Capture the cell that displays the provided text and extract its [X, Y] central coordinate. 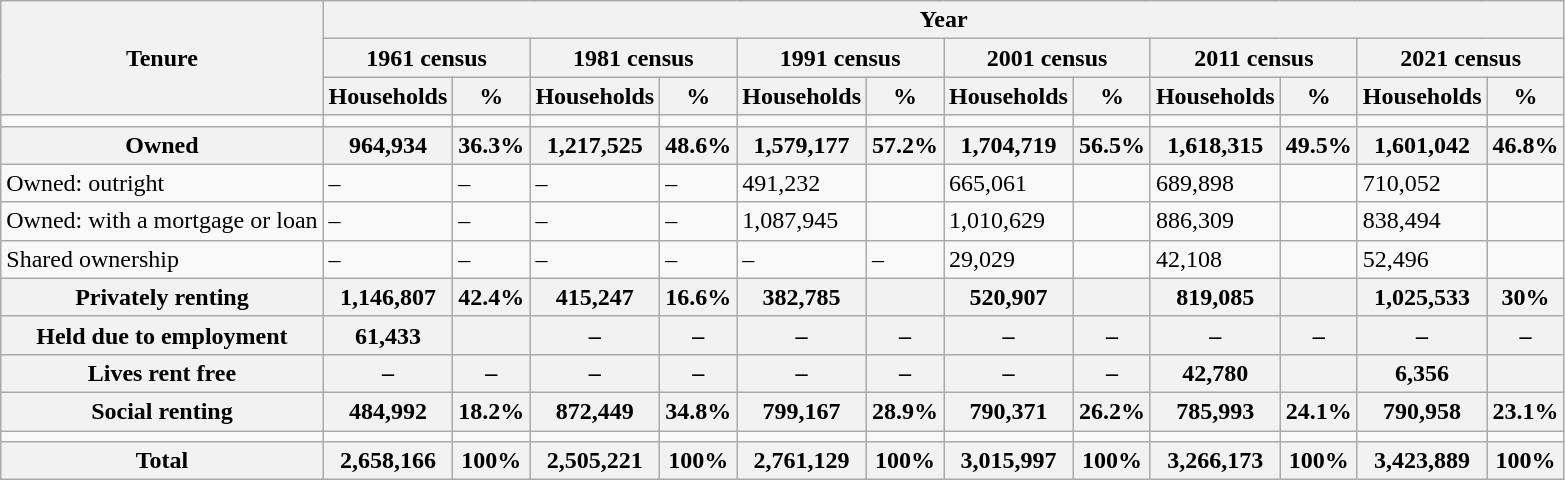
Owned [162, 145]
2001 census [1048, 58]
Lives rent free [162, 373]
18.2% [492, 411]
42,780 [1215, 373]
57.2% [906, 145]
49.5% [1318, 145]
2,658,166 [388, 461]
28.9% [906, 411]
1,618,315 [1215, 145]
2,505,221 [595, 461]
790,371 [1009, 411]
1991 census [840, 58]
29,029 [1009, 259]
61,433 [388, 335]
Year [944, 20]
819,085 [1215, 297]
1,217,525 [595, 145]
Tenure [162, 58]
886,309 [1215, 221]
1,704,719 [1009, 145]
Owned: outright [162, 183]
872,449 [595, 411]
520,907 [1009, 297]
2021 census [1460, 58]
Social renting [162, 411]
46.8% [1526, 145]
3,266,173 [1215, 461]
24.1% [1318, 411]
16.6% [698, 297]
Shared ownership [162, 259]
491,232 [802, 183]
1981 census [634, 58]
838,494 [1422, 221]
1,010,629 [1009, 221]
665,061 [1009, 183]
382,785 [802, 297]
1,601,042 [1422, 145]
Total [162, 461]
964,934 [388, 145]
23.1% [1526, 411]
36.3% [492, 145]
48.6% [698, 145]
6,356 [1422, 373]
1,025,533 [1422, 297]
56.5% [1112, 145]
52,496 [1422, 259]
415,247 [595, 297]
790,958 [1422, 411]
710,052 [1422, 183]
484,992 [388, 411]
785,993 [1215, 411]
Owned: with a mortgage or loan [162, 221]
1961 census [426, 58]
2011 census [1254, 58]
3,423,889 [1422, 461]
Privately renting [162, 297]
42.4% [492, 297]
1,579,177 [802, 145]
3,015,997 [1009, 461]
1,087,945 [802, 221]
26.2% [1112, 411]
Held due to employment [162, 335]
799,167 [802, 411]
689,898 [1215, 183]
34.8% [698, 411]
2,761,129 [802, 461]
1,146,807 [388, 297]
30% [1526, 297]
42,108 [1215, 259]
